Provide the [x, y] coordinate of the cell's center where the given text is located.  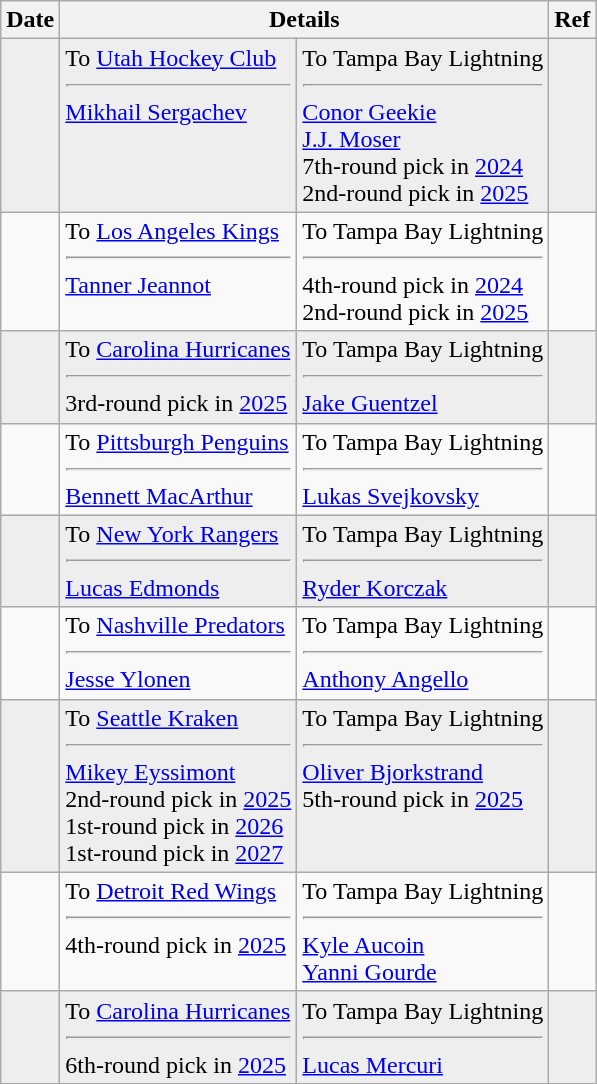
Ref [572, 20]
To Carolina Hurricanes6th-round pick in 2025 [178, 1037]
To Utah Hockey ClubMikhail Sergachev [178, 126]
To Tampa Bay LightningLukas Svejkovsky [423, 469]
To Los Angeles KingsTanner Jeannot [178, 272]
To Tampa Bay LightningKyle AucoinYanni Gourde [423, 932]
To Carolina Hurricanes3rd-round pick in 2025 [178, 377]
To Tampa Bay LightningAnthony Angello [423, 653]
To Tampa Bay LightningConor GeekieJ.J. Moser7th-round pick in 20242nd-round pick in 2025 [423, 126]
To Tampa Bay LightningOliver Bjorkstrand5th-round pick in 2025 [423, 786]
To Tampa Bay LightningLucas Mercuri [423, 1037]
To Tampa Bay LightningRyder Korczak [423, 561]
To New York RangersLucas Edmonds [178, 561]
To Detroit Red Wings4th-round pick in 2025 [178, 932]
To Tampa Bay Lightning4th-round pick in 20242nd-round pick in 2025 [423, 272]
To Nashville PredatorsJesse Ylonen [178, 653]
To Pittsburgh PenguinsBennett MacArthur [178, 469]
To Tampa Bay LightningJake Guentzel [423, 377]
Details [304, 20]
To Seattle KrakenMikey Eyssimont2nd-round pick in 20251st-round pick in 20261st-round pick in 2027 [178, 786]
Date [30, 20]
